Search for the cell housing the specified text and yield its [X, Y] center coordinate. 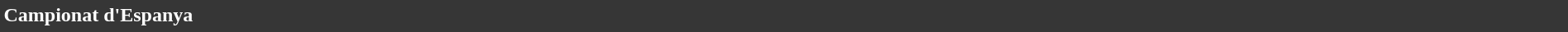
Campionat d'Espanya [784, 15]
